Locate the cell with the specified text and output its [X, Y] center coordinate. 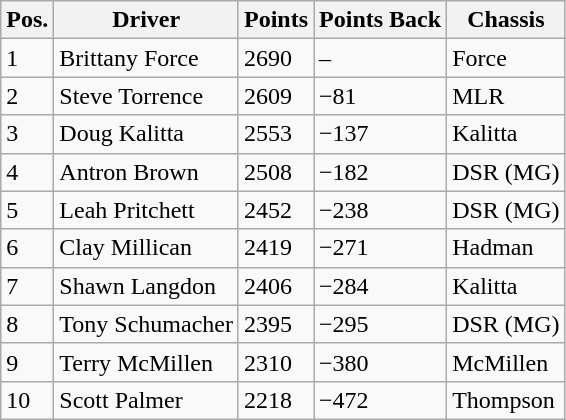
2310 [276, 362]
−182 [380, 172]
McMillen [506, 362]
2395 [276, 324]
2690 [276, 58]
9 [28, 362]
−472 [380, 400]
Scott Palmer [146, 400]
6 [28, 248]
1 [28, 58]
10 [28, 400]
2406 [276, 286]
−137 [380, 134]
Points [276, 20]
MLR [506, 96]
−238 [380, 210]
– [380, 58]
Doug Kalitta [146, 134]
2452 [276, 210]
Clay Millican [146, 248]
−295 [380, 324]
4 [28, 172]
Points Back [380, 20]
Driver [146, 20]
2508 [276, 172]
Brittany Force [146, 58]
2609 [276, 96]
2419 [276, 248]
8 [28, 324]
Terry McMillen [146, 362]
Force [506, 58]
Thompson [506, 400]
−380 [380, 362]
−81 [380, 96]
Shawn Langdon [146, 286]
Antron Brown [146, 172]
−284 [380, 286]
2218 [276, 400]
2553 [276, 134]
Steve Torrence [146, 96]
2 [28, 96]
Chassis [506, 20]
7 [28, 286]
Pos. [28, 20]
5 [28, 210]
3 [28, 134]
Hadman [506, 248]
Leah Pritchett [146, 210]
−271 [380, 248]
Tony Schumacher [146, 324]
